Output the [X, Y] coordinate of the center of the cell containing the given text.  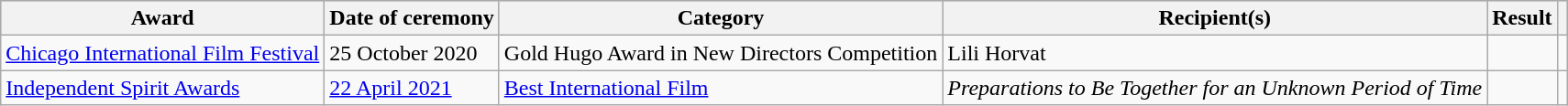
Recipient(s) [1215, 18]
Date of ceremony [413, 18]
25 October 2020 [413, 53]
Best International Film [721, 88]
Category [721, 18]
Gold Hugo Award in New Directors Competition [721, 53]
Lili Horvat [1215, 53]
22 April 2021 [413, 88]
Award [163, 18]
Result [1522, 18]
Preparations to Be Together for an Unknown Period of Time [1215, 88]
Independent Spirit Awards [163, 88]
Chicago International Film Festival [163, 53]
